Pinpoint the cell where the given text exists, returning its (X, Y) midpoint coordinate. 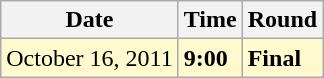
Time (210, 20)
October 16, 2011 (90, 58)
Date (90, 20)
Round (282, 20)
9:00 (210, 58)
Final (282, 58)
